Return (x, y) of the center of cell containing provided text 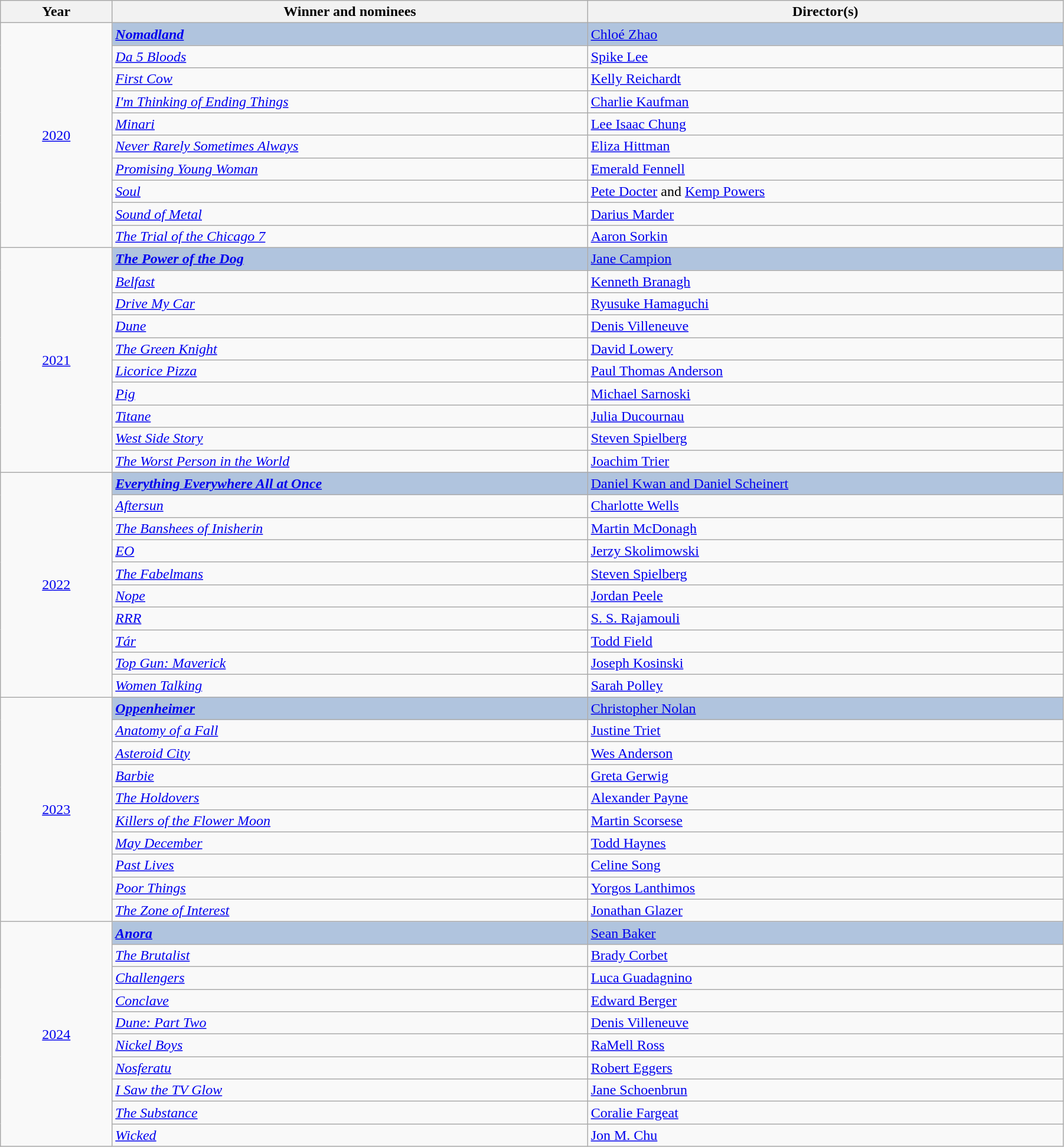
Jerzy Skolimowski (825, 551)
Anora (350, 933)
Joseph Kosinski (825, 664)
Sarah Polley (825, 686)
Aftersun (350, 506)
The Substance (350, 1113)
The Green Knight (350, 349)
The Brutalist (350, 955)
David Lowery (825, 349)
First Cow (350, 79)
Eliza Hittman (825, 146)
Spike Lee (825, 57)
Tár (350, 641)
RRR (350, 618)
Luca Guadagnino (825, 978)
Pig (350, 394)
Charlotte Wells (825, 506)
The Power of the Dog (350, 259)
Poor Things (350, 888)
Martin Scorsese (825, 821)
Titane (350, 416)
Jane Campion (825, 259)
West Side Story (350, 439)
Licorice Pizza (350, 371)
Anatomy of a Fall (350, 731)
Everything Everywhere All at Once (350, 483)
Chloé Zhao (825, 34)
Oppenheimer (350, 708)
Yorgos Lanthimos (825, 888)
Paul Thomas Anderson (825, 371)
Kelly Reichardt (825, 79)
Nope (350, 596)
Pete Docter and Kemp Powers (825, 191)
Minari (350, 124)
Director(s) (825, 12)
Promising Young Woman (350, 169)
Killers of the Flower Moon (350, 821)
Greta Gerwig (825, 776)
RaMell Ross (825, 1045)
Charlie Kaufman (825, 102)
Women Talking (350, 686)
Dune: Part Two (350, 1023)
Winner and nominees (350, 12)
Sean Baker (825, 933)
The Worst Person in the World (350, 461)
Da 5 Bloods (350, 57)
Daniel Kwan and Daniel Scheinert (825, 483)
Dune (350, 326)
2024 (57, 1034)
Todd Field (825, 641)
Alexander Payne (825, 798)
Wes Anderson (825, 753)
Nomadland (350, 34)
2022 (57, 584)
2020 (57, 136)
The Fabelmans (350, 573)
Michael Sarnoski (825, 394)
Julia Ducournau (825, 416)
EO (350, 551)
Christopher Nolan (825, 708)
Robert Eggers (825, 1068)
Drive My Car (350, 304)
2021 (57, 360)
Lee Isaac Chung (825, 124)
Aaron Sorkin (825, 236)
Asteroid City (350, 753)
Justine Triet (825, 731)
Wicked (350, 1135)
Todd Haynes (825, 843)
Jonathan Glazer (825, 910)
Never Rarely Sometimes Always (350, 146)
2023 (57, 810)
May December (350, 843)
Edward Berger (825, 1001)
Year (57, 12)
Celine Song (825, 865)
Martin McDonagh (825, 528)
Top Gun: Maverick (350, 664)
The Holdovers (350, 798)
Coralie Fargeat (825, 1113)
Conclave (350, 1001)
Joachim Trier (825, 461)
Sound of Metal (350, 214)
Jane Schoenbrun (825, 1090)
The Banshees of Inisherin (350, 528)
Brady Corbet (825, 955)
Challengers (350, 978)
Ryusuke Hamaguchi (825, 304)
S. S. Rajamouli (825, 618)
Nosferatu (350, 1068)
Nickel Boys (350, 1045)
Barbie (350, 776)
I'm Thinking of Ending Things (350, 102)
Belfast (350, 282)
Kenneth Branagh (825, 282)
Darius Marder (825, 214)
The Trial of the Chicago 7 (350, 236)
Jon M. Chu (825, 1135)
Jordan Peele (825, 596)
Past Lives (350, 865)
I Saw the TV Glow (350, 1090)
Emerald Fennell (825, 169)
The Zone of Interest (350, 910)
Soul (350, 191)
